Detect which cell encompasses the target text, then output its [x, y] center coordinate. 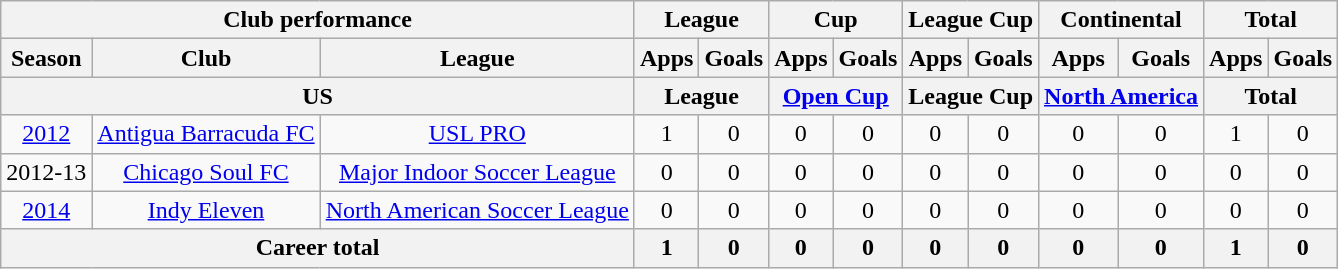
Season [46, 58]
US [318, 96]
2012 [46, 134]
Career total [318, 248]
2012-13 [46, 172]
USL PRO [477, 134]
2014 [46, 210]
Club [206, 58]
Indy Eleven [206, 210]
North America [1122, 96]
Chicago Soul FC [206, 172]
Major Indoor Soccer League [477, 172]
Antigua Barracuda FC [206, 134]
Club performance [318, 20]
Continental [1122, 20]
North American Soccer League [477, 210]
Cup [836, 20]
Open Cup [836, 96]
